Return (x, y) of the center of cell containing provided text 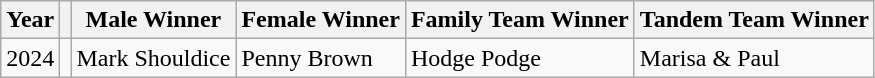
Tandem Team Winner (754, 20)
Marisa & Paul (754, 58)
Hodge Podge (520, 58)
Female Winner (321, 20)
Mark Shouldice (154, 58)
2024 (30, 58)
Penny Brown (321, 58)
Family Team Winner (520, 20)
Year (30, 20)
Male Winner (154, 20)
